Search for the cell housing the specified text and yield its [x, y] center coordinate. 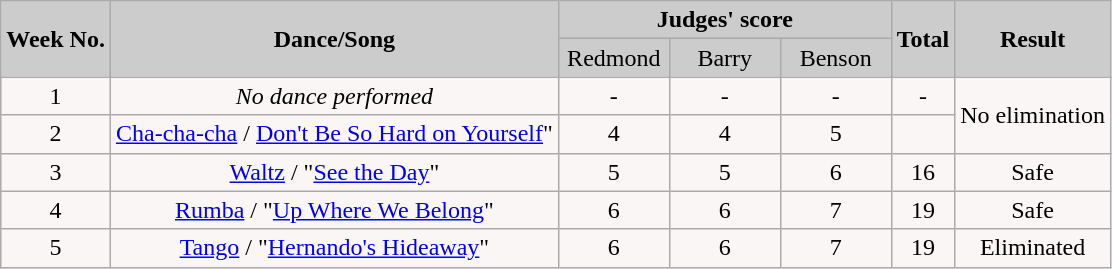
Dance/Song [334, 39]
Week No. [56, 39]
No elimination [1033, 115]
Eliminated [1033, 248]
2 [56, 134]
Result [1033, 39]
Waltz / "See the Day" [334, 172]
16 [923, 172]
Tango / "Hernando's Hideaway" [334, 248]
Judges' score [724, 20]
1 [56, 96]
Benson [836, 58]
Cha-cha-cha / Don't Be So Hard on Yourself" [334, 134]
Barry [724, 58]
Rumba / "Up Where We Belong" [334, 210]
3 [56, 172]
Redmond [614, 58]
Total [923, 39]
No dance performed [334, 96]
